Output the [x, y] coordinate of the center of the cell containing the given text.  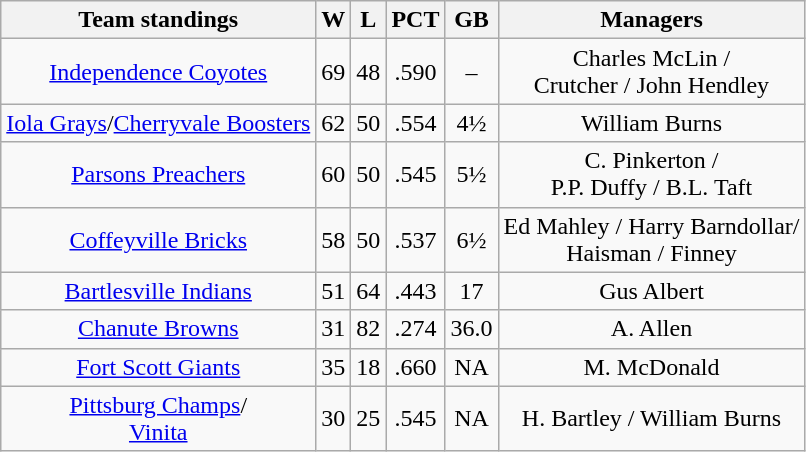
PCT [416, 20]
Ed Mahley / Harry Barndollar/Haisman / Finney [652, 240]
69 [334, 72]
H. Bartley / William Burns [652, 418]
Bartlesville Indians [158, 291]
.554 [416, 123]
Pittsburg Champs/Vinita [158, 418]
Parsons Preachers [158, 174]
60 [334, 174]
Gus Albert [652, 291]
– [472, 72]
.443 [416, 291]
.590 [416, 72]
51 [334, 291]
58 [334, 240]
Independence Coyotes [158, 72]
Fort Scott Giants [158, 367]
64 [368, 291]
Coffeyville Bricks [158, 240]
.537 [416, 240]
Chanute Browns [158, 329]
18 [368, 367]
A. Allen [652, 329]
5½ [472, 174]
W [334, 20]
36.0 [472, 329]
.274 [416, 329]
William Burns [652, 123]
Managers [652, 20]
82 [368, 329]
6½ [472, 240]
C. Pinkerton /P.P. Duffy / B.L. Taft [652, 174]
35 [334, 367]
30 [334, 418]
4½ [472, 123]
M. McDonald [652, 367]
GB [472, 20]
Iola Grays/Cherryvale Boosters [158, 123]
.660 [416, 367]
L [368, 20]
Charles McLin /Crutcher / John Hendley [652, 72]
31 [334, 329]
Team standings [158, 20]
17 [472, 291]
48 [368, 72]
62 [334, 123]
25 [368, 418]
